Scan for the cell matching the given text and deliver its [x, y] coordinate at center. 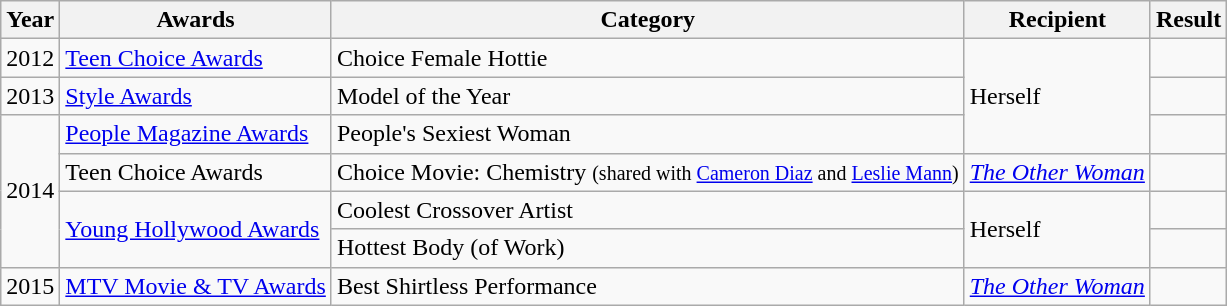
Style Awards [196, 96]
Model of the Year [648, 96]
Hottest Body (of Work) [648, 248]
2015 [30, 286]
2014 [30, 191]
2013 [30, 96]
Category [648, 20]
Young Hollywood Awards [196, 229]
People's Sexiest Woman [648, 134]
Year [30, 20]
Choice Female Hottie [648, 58]
2012 [30, 58]
MTV Movie & TV Awards [196, 286]
Coolest Crossover Artist [648, 210]
People Magazine Awards [196, 134]
Best Shirtless Performance [648, 286]
Awards [196, 20]
Recipient [1057, 20]
Choice Movie: Chemistry (shared with Cameron Diaz and Leslie Mann) [648, 172]
Result [1188, 20]
